Determine the [X, Y] coordinate at the center of the cell enclosing the given text.  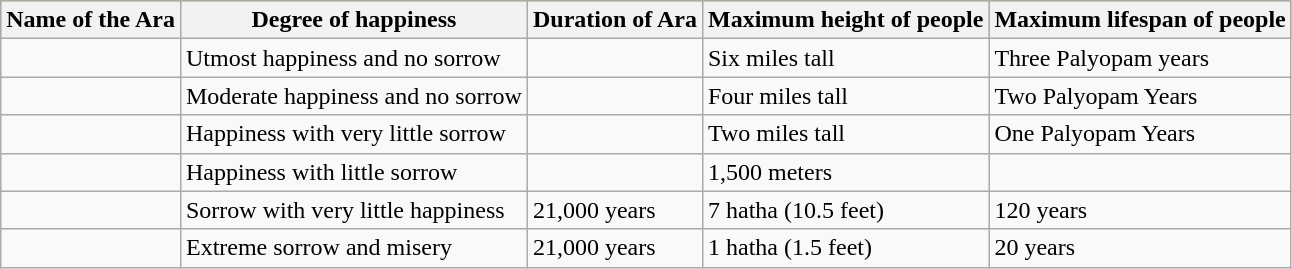
Two Palyopam Years [1140, 96]
Extreme sorrow and misery [354, 248]
Maximum height of people [845, 20]
7 hatha (10.5 feet) [845, 210]
Four miles tall [845, 96]
Three Palyopam years [1140, 58]
Happiness with very little sorrow [354, 134]
Six miles tall [845, 58]
120 years [1140, 210]
Degree of happiness [354, 20]
1 hatha (1.5 feet) [845, 248]
Name of the Ara [91, 20]
Sorrow with very little happiness [354, 210]
One Palyopam Years [1140, 134]
Utmost happiness and no sorrow [354, 58]
Happiness with little sorrow [354, 172]
Two miles tall [845, 134]
Duration of Ara [614, 20]
Maximum lifespan of people [1140, 20]
20 years [1140, 248]
1,500 meters [845, 172]
Moderate happiness and no sorrow [354, 96]
